Identify which cell holds the provided text, then report its [X, Y] central coordinate. 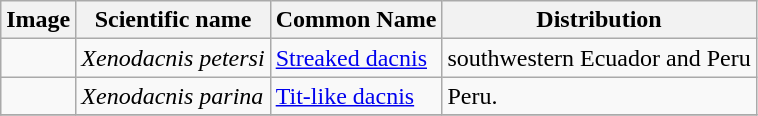
Streaked dacnis [356, 58]
Common Name [356, 20]
Peru. [599, 96]
Xenodacnis petersi [173, 58]
Distribution [599, 20]
Xenodacnis parina [173, 96]
Tit-like dacnis [356, 96]
Scientific name [173, 20]
Image [38, 20]
southwestern Ecuador and Peru [599, 58]
